Capture the cell that displays the provided text and extract its (x, y) central coordinate. 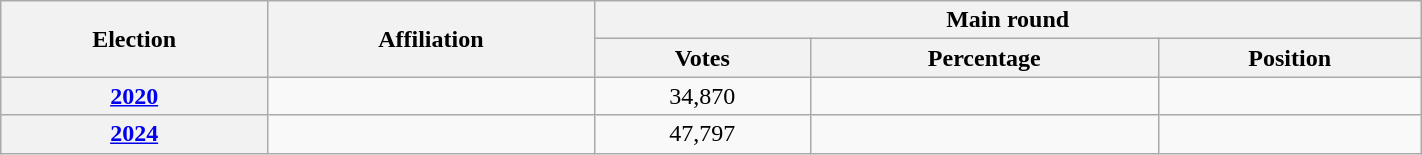
47,797 (702, 134)
2024 (134, 134)
Election (134, 39)
Position (1290, 58)
Affiliation (432, 39)
2020 (134, 96)
34,870 (702, 96)
Votes (702, 58)
Percentage (984, 58)
Main round (1008, 20)
